Capture the cell that displays the provided text and extract its (X, Y) central coordinate. 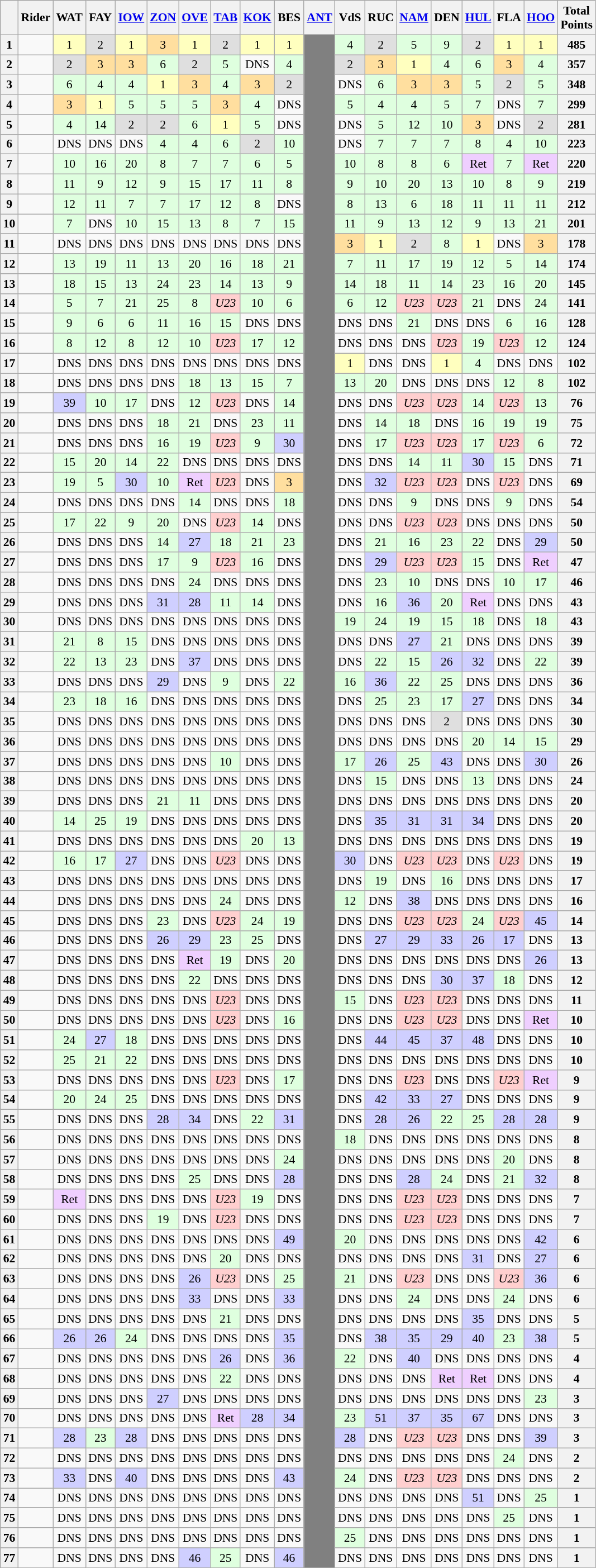
178 (576, 244)
357 (576, 65)
281 (576, 125)
66 (9, 1339)
TAB (226, 18)
55 (9, 1120)
HOO (541, 18)
68 (9, 1379)
52 (9, 1060)
ZON (163, 18)
223 (576, 144)
DEN (447, 18)
OVE (194, 18)
FAY (101, 18)
62 (9, 1259)
56 (9, 1140)
141 (576, 303)
73 (9, 1478)
BES (289, 18)
TotalPoints (576, 18)
65 (9, 1319)
53 (9, 1080)
VdS (350, 18)
59 (9, 1200)
63 (9, 1279)
Rider (36, 18)
58 (9, 1180)
212 (576, 204)
64 (9, 1299)
FLA (508, 18)
70 (9, 1418)
485 (576, 45)
174 (576, 264)
NAM (414, 18)
299 (576, 104)
348 (576, 85)
145 (576, 284)
77 (9, 1558)
124 (576, 344)
220 (576, 164)
ANT (320, 18)
41 (9, 841)
IOW (131, 18)
128 (576, 324)
60 (9, 1219)
RUC (381, 18)
201 (576, 224)
74 (9, 1498)
61 (9, 1239)
57 (9, 1160)
219 (576, 184)
KOK (257, 18)
HUL (478, 18)
WAT (69, 18)
